For the text-containing cell, return its midpoint in [X, Y] coordinate format. 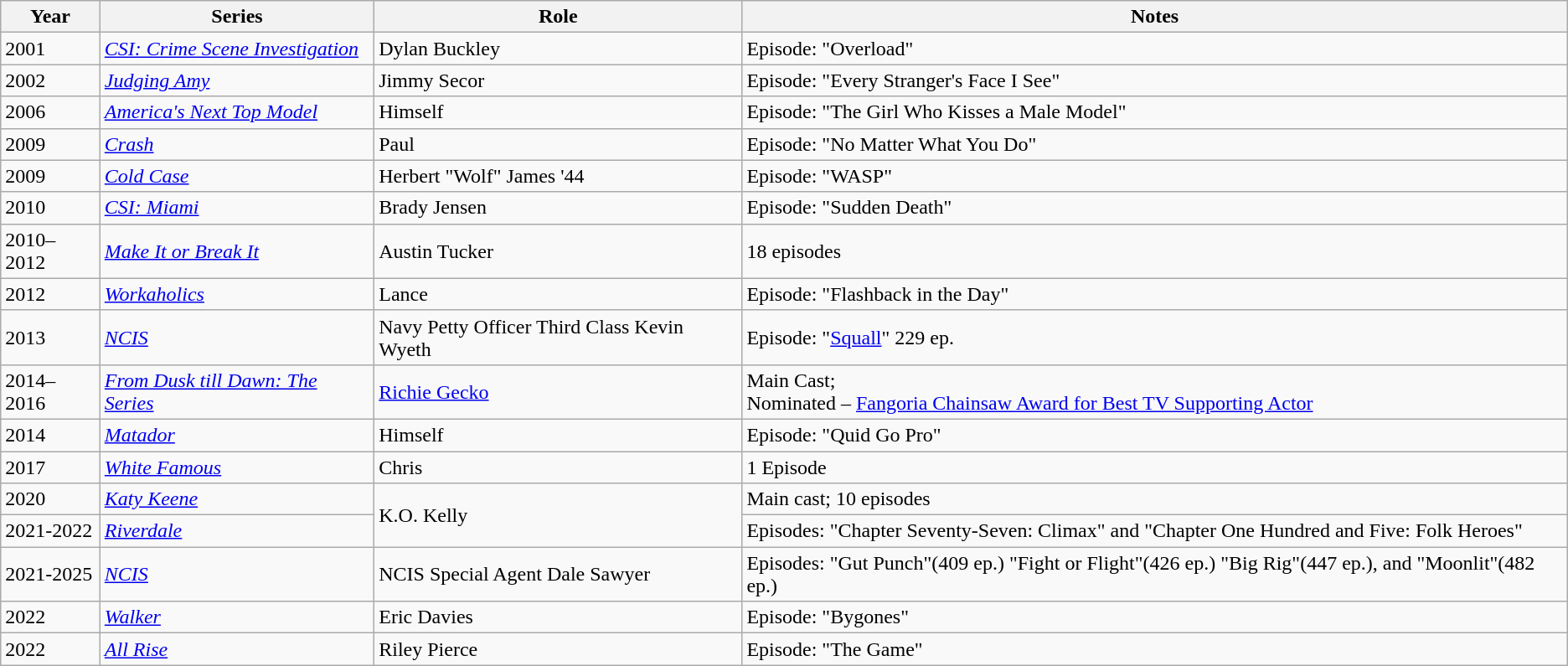
CSI: Miami [236, 208]
Navy Petty Officer Third Class Kevin Wyeth [558, 337]
Katy Keene [236, 499]
Episode: "Overload" [1154, 49]
Riley Pierce [558, 649]
Episode: "Quid Go Pro" [1154, 435]
Episode: "Sudden Death" [1154, 208]
Notes [1154, 17]
Main cast; 10 episodes [1154, 499]
2021-2025 [50, 575]
2001 [50, 49]
Episode: "No Matter What You Do" [1154, 144]
2013 [50, 337]
White Famous [236, 467]
Riverdale [236, 531]
All Rise [236, 649]
Eric Davies [558, 617]
Matador [236, 435]
18 episodes [1154, 251]
Herbert "Wolf" James '44 [558, 176]
NCIS Special Agent Dale Sawyer [558, 575]
Richie Gecko [558, 392]
Episode: "Squall" 229 ep. [1154, 337]
Episode: "Bygones" [1154, 617]
2006 [50, 112]
Cold Case [236, 176]
2014 [50, 435]
K.O. Kelly [558, 515]
Role [558, 17]
Episode: "Every Stranger's Face I See" [1154, 80]
1 Episode [1154, 467]
Judging Amy [236, 80]
Paul [558, 144]
Workaholics [236, 294]
Episodes: "Chapter Seventy-Seven: Climax" and "Chapter One Hundred and Five: Folk Heroes" [1154, 531]
Episode: "WASP" [1154, 176]
Austin Tucker [558, 251]
Walker [236, 617]
Main Cast;Nominated – Fangoria Chainsaw Award for Best TV Supporting Actor [1154, 392]
Series [236, 17]
2012 [50, 294]
Dylan Buckley [558, 49]
Jimmy Secor [558, 80]
Episodes: "Gut Punch"(409 ep.) "Fight or Flight"(426 ep.) "Big Rig"(447 ep.), and "Moonlit"(482 ep.) [1154, 575]
America's Next Top Model [236, 112]
Episode: "The Girl Who Kisses a Male Model" [1154, 112]
2021-2022 [50, 531]
2014–2016 [50, 392]
2017 [50, 467]
2020 [50, 499]
Lance [558, 294]
Make It or Break It [236, 251]
CSI: Crime Scene Investigation [236, 49]
Brady Jensen [558, 208]
Episode: "Flashback in the Day" [1154, 294]
Episode: "The Game" [1154, 649]
2010–2012 [50, 251]
2010 [50, 208]
From Dusk till Dawn: The Series [236, 392]
Chris [558, 467]
2002 [50, 80]
Crash [236, 144]
Year [50, 17]
